For the text-containing cell, return its midpoint in [X, Y] coordinate format. 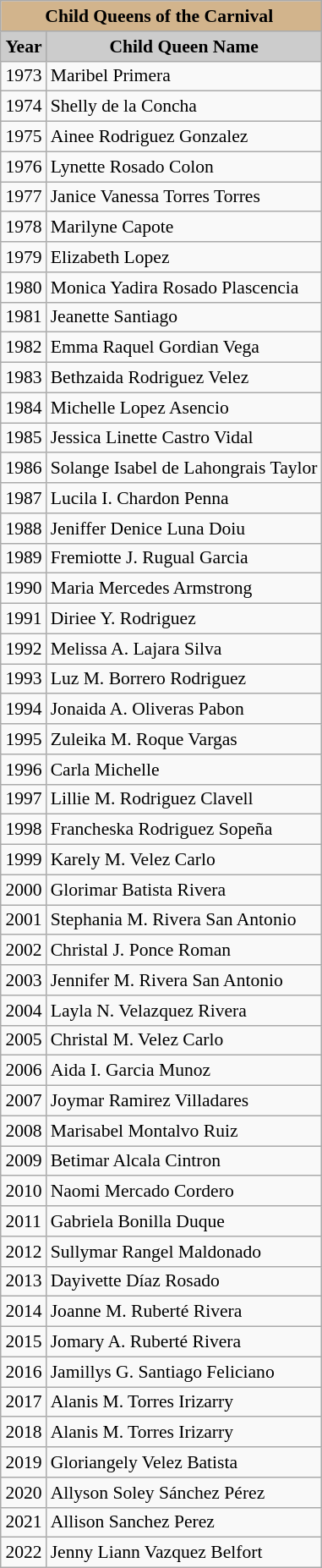
Lynette Rosado Colon [184, 167]
Maribel Primera [184, 76]
Betimar Alcala Cintron [184, 1160]
Joanne M. Ruberté Rivera [184, 1312]
Jessica Linette Castro Vidal [184, 438]
2020 [24, 1492]
2011 [24, 1221]
2009 [24, 1160]
2017 [24, 1402]
2002 [24, 950]
Joymar Ramirez Villadares [184, 1100]
1987 [24, 498]
Lucila I. Chardon Penna [184, 498]
2010 [24, 1191]
Zuleika M. Roque Vargas [184, 739]
1977 [24, 196]
Christal M. Velez Carlo [184, 1040]
2003 [24, 980]
Jeanette Santiago [184, 317]
2001 [24, 920]
1995 [24, 739]
2012 [24, 1251]
1996 [24, 769]
Lillie M. Rodriguez Clavell [184, 799]
2006 [24, 1071]
Jeniffer Denice Luna Doiu [184, 528]
Karely M. Velez Carlo [184, 859]
Carla Michelle [184, 769]
1998 [24, 830]
1993 [24, 678]
2007 [24, 1100]
Luz M. Borrero Rodriguez [184, 678]
1994 [24, 709]
1991 [24, 618]
Elizabeth Lopez [184, 257]
Child Queen Name [184, 46]
2016 [24, 1372]
1997 [24, 799]
Naomi Mercado Cordero [184, 1191]
1983 [24, 377]
Child Queens of the Carnival [161, 16]
1982 [24, 348]
Dayivette Díaz Rosado [184, 1281]
Michelle Lopez Asencio [184, 408]
Allyson Soley Sánchez Pérez [184, 1492]
1980 [24, 287]
Monica Yadira Rosado Plascencia [184, 287]
Stephania M. Rivera San Antonio [184, 920]
1989 [24, 558]
Bethzaida Rodriguez Velez [184, 377]
2021 [24, 1522]
Christal J. Ponce Roman [184, 950]
2004 [24, 1010]
2000 [24, 890]
Allison Sanchez Perez [184, 1522]
1984 [24, 408]
Janice Vanessa Torres Torres [184, 196]
Jennifer M. Rivera San Antonio [184, 980]
1974 [24, 107]
Shelly de la Concha [184, 107]
1981 [24, 317]
2014 [24, 1312]
2022 [24, 1553]
2019 [24, 1462]
1979 [24, 257]
Jenny Liann Vazquez Belfort [184, 1553]
Ainee Rodriguez Gonzalez [184, 136]
Jamillys G. Santiago Feliciano [184, 1372]
1988 [24, 528]
Fremiotte J. Rugual Garcia [184, 558]
Solange Isabel de Lahongrais Taylor [184, 468]
Jonaida A. Oliveras Pabon [184, 709]
Sullymar Rangel Maldonado [184, 1251]
1985 [24, 438]
2013 [24, 1281]
Layla N. Velazquez Rivera [184, 1010]
1976 [24, 167]
2005 [24, 1040]
Maria Mercedes Armstrong [184, 589]
Melissa A. Lajara Silva [184, 649]
1978 [24, 227]
1990 [24, 589]
Marisabel Montalvo Ruiz [184, 1131]
Gabriela Bonilla Duque [184, 1221]
Gloriangely Velez Batista [184, 1462]
Aida I. Garcia Munoz [184, 1071]
1975 [24, 136]
2018 [24, 1432]
Year [24, 46]
2008 [24, 1131]
2015 [24, 1341]
1986 [24, 468]
Francheska Rodriguez Sopeña [184, 830]
1992 [24, 649]
Glorimar Batista Rivera [184, 890]
Marilyne Capote [184, 227]
Jomary A. Ruberté Rivera [184, 1341]
1973 [24, 76]
Diriee Y. Rodriguez [184, 618]
Emma Raquel Gordian Vega [184, 348]
1999 [24, 859]
